Capture the cell that displays the provided text and extract its (x, y) central coordinate. 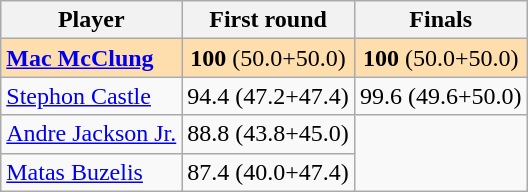
Mac McClung (92, 58)
87.4 (40.0+47.4) (268, 172)
Finals (440, 20)
Andre Jackson Jr. (92, 134)
Matas Buzelis (92, 172)
Player (92, 20)
First round (268, 20)
Stephon Castle (92, 96)
88.8 (43.8+45.0) (268, 134)
99.6 (49.6+50.0) (440, 96)
94.4 (47.2+47.4) (268, 96)
